Pinpoint the cell where the given text exists, returning its [x, y] midpoint coordinate. 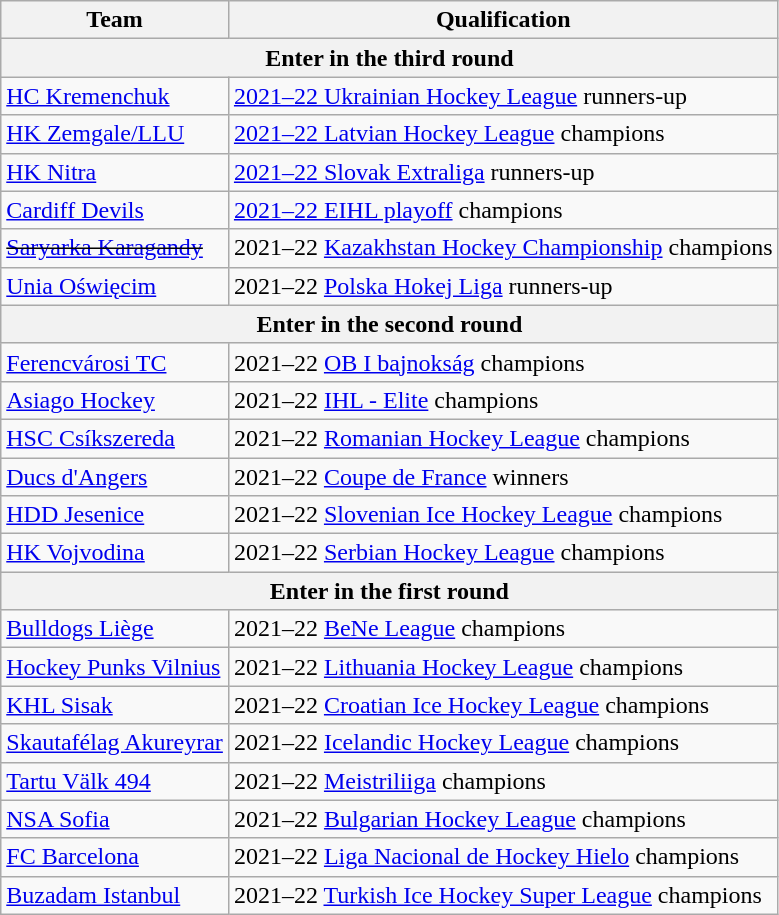
2021–22 Bulgarian Hockey League champions [503, 819]
Cardiff Devils [115, 210]
Bulldogs Liège [115, 629]
2021–22 Coupe de France winners [503, 477]
2021–22 Lithuania Hockey League champions [503, 667]
FC Barcelona [115, 857]
Skautafélag Akureyrar [115, 743]
2021–22 Turkish Ice Hockey Super League champions [503, 895]
HDD Jesenice [115, 515]
Hockey Punks Vilnius [115, 667]
Saryarka Karagandy [115, 248]
Ferencvárosi TC [115, 362]
HK Vojvodina [115, 553]
HK Nitra [115, 172]
2021–22 Liga Nacional de Hockey Hielo champions [503, 857]
2021–22 Polska Hokej Liga runners-up [503, 286]
2021–22 Slovenian Ice Hockey League champions [503, 515]
Tartu Välk 494 [115, 781]
2021–22 EIHL playoff champions [503, 210]
Enter in the first round [390, 591]
2021–22 OB I bajnokság champions [503, 362]
HK Zemgale/LLU [115, 134]
Enter in the second round [390, 324]
HC Kremenchuk [115, 96]
KHL Sisak [115, 705]
2021–22 IHL - Elite champions [503, 400]
NSA Sofia [115, 819]
Buzadam Istanbul [115, 895]
2021–22 Croatian Ice Hockey League champions [503, 705]
Ducs d'Angers [115, 477]
Team [115, 20]
2021–22 Kazakhstan Hockey Championship champions [503, 248]
HSC Csíkszereda [115, 438]
2021–22 Meistriliiga champions [503, 781]
2021–22 BeNe League champions [503, 629]
2021–22 Serbian Hockey League champions [503, 553]
Qualification [503, 20]
Asiago Hockey [115, 400]
2021–22 Romanian Hockey League champions [503, 438]
2021–22 Icelandic Hockey League champions [503, 743]
2021–22 Ukrainian Hockey League runners-up [503, 96]
2021–22 Slovak Extraliga runners-up [503, 172]
2021–22 Latvian Hockey League champions [503, 134]
Enter in the third round [390, 58]
Unia Oświęcim [115, 286]
